Pinpoint the cell where the given text exists, returning its (X, Y) midpoint coordinate. 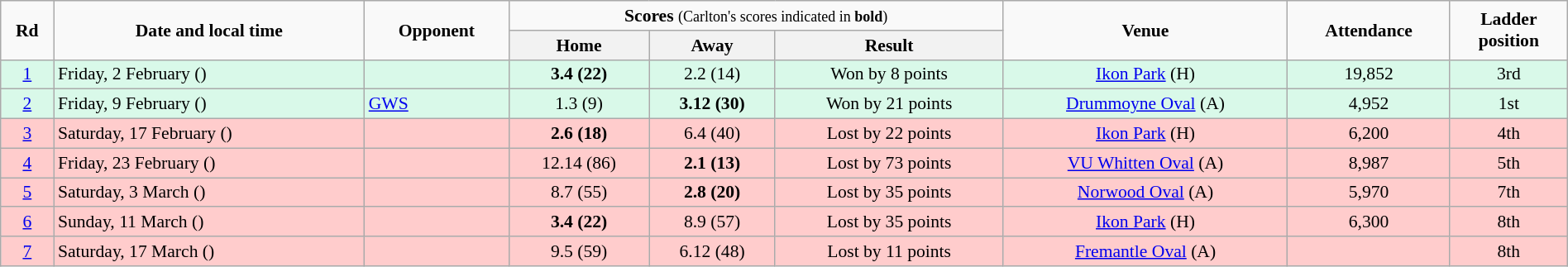
Saturday, 17 March () (209, 251)
6,300 (1370, 222)
Rd (27, 30)
4th (1508, 134)
Ladderposition (1508, 30)
3rd (1508, 74)
6 (27, 222)
2.6 (18) (579, 134)
Friday, 9 February () (209, 104)
5 (27, 193)
VU Whitten Oval (A) (1145, 163)
12.14 (86) (579, 163)
Lost by 11 points (889, 251)
Opponent (437, 30)
1 (27, 74)
9.5 (59) (579, 251)
7th (1508, 193)
8,987 (1370, 163)
6,200 (1370, 134)
Drummoyne Oval (A) (1145, 104)
4 (27, 163)
2 (27, 104)
Friday, 23 February () (209, 163)
Fremantle Oval (A) (1145, 251)
Date and local time (209, 30)
Result (889, 45)
Friday, 2 February () (209, 74)
3.12 (30) (712, 104)
Attendance (1370, 30)
Won by 8 points (889, 74)
19,852 (1370, 74)
Saturday, 3 March () (209, 193)
Venue (1145, 30)
4,952 (1370, 104)
6.4 (40) (712, 134)
2.2 (14) (712, 74)
7 (27, 251)
Lost by 22 points (889, 134)
Saturday, 17 February () (209, 134)
Scores (Carlton's scores indicated in bold) (756, 16)
Home (579, 45)
Won by 21 points (889, 104)
8.7 (55) (579, 193)
GWS (437, 104)
Norwood Oval (A) (1145, 193)
8.9 (57) (712, 222)
Lost by 73 points (889, 163)
Sunday, 11 March () (209, 222)
2.8 (20) (712, 193)
2.1 (13) (712, 163)
1.3 (9) (579, 104)
3 (27, 134)
6.12 (48) (712, 251)
5,970 (1370, 193)
5th (1508, 163)
1st (1508, 104)
Away (712, 45)
